Output the [x, y] coordinate of the center of the cell containing the given text.  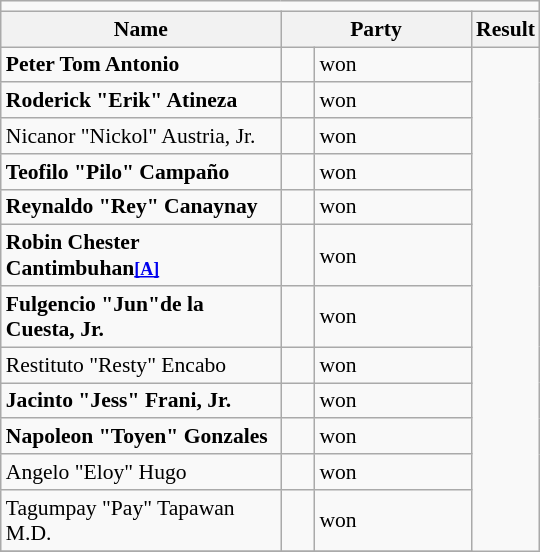
Teofilo "Pilo" Campaño [141, 172]
Peter Tom Antonio [141, 65]
Angelo "Eloy" Hugo [141, 472]
Fulgencio "Jun"de la Cuesta, Jr. [141, 316]
Restituto "Resty" Encabo [141, 365]
Reynaldo "Rey" Canaynay [141, 207]
Tagumpay "Pay" Tapawan M.D. [141, 520]
Robin Chester Cantimbuhan[A] [141, 256]
Napoleon "Toyen" Gonzales [141, 437]
Party [376, 29]
Jacinto "Jess" Frani, Jr. [141, 401]
Name [141, 29]
Result [506, 29]
Nicanor "Nickol" Austria, Jr. [141, 136]
Roderick "Erik" Atineza [141, 101]
